Determine the (x, y) coordinate at the center of the cell enclosing the given text.  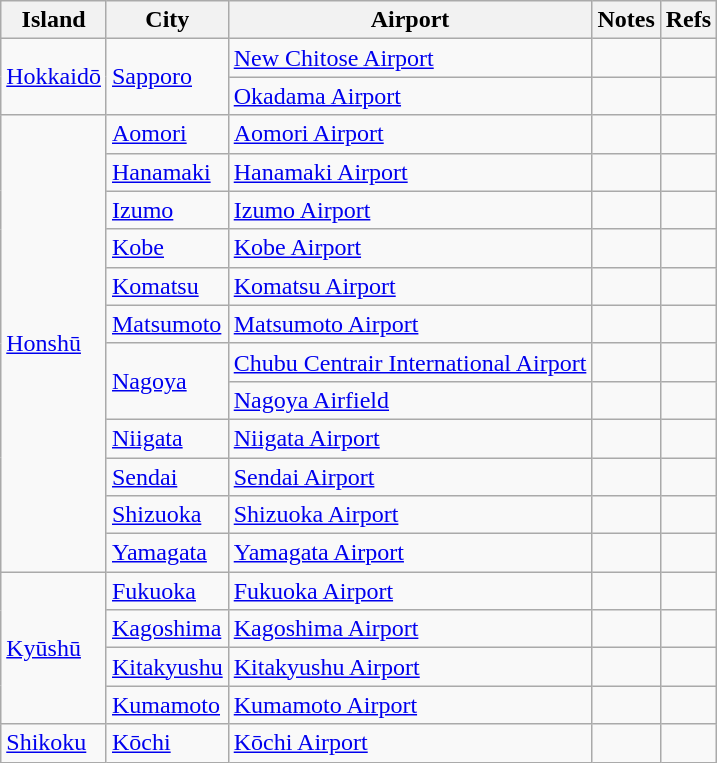
Izumo Airport (410, 210)
Yamagata (167, 553)
Island (54, 20)
Kobe Airport (410, 248)
Kagoshima (167, 629)
Honshū (54, 344)
Hokkaidō (54, 77)
Kitakyushu Airport (410, 667)
Shikoku (54, 743)
Hanamaki Airport (410, 172)
Fukuoka (167, 591)
Aomori (167, 134)
Airport (410, 20)
Shizuoka (167, 515)
Niigata Airport (410, 438)
Kitakyushu (167, 667)
Sapporo (167, 77)
Kōchi (167, 743)
Okadama Airport (410, 96)
Hanamaki (167, 172)
Izumo (167, 210)
Refs (688, 20)
Fukuoka Airport (410, 591)
Shizuoka Airport (410, 515)
Matsumoto (167, 324)
Chubu Centrair International Airport (410, 362)
New Chitose Airport (410, 58)
Sendai (167, 477)
Notes (626, 20)
Kyūshū (54, 648)
Sendai Airport (410, 477)
Kumamoto Airport (410, 705)
Kobe (167, 248)
Kumamoto (167, 705)
Niigata (167, 438)
Matsumoto Airport (410, 324)
Aomori Airport (410, 134)
City (167, 20)
Nagoya Airfield (410, 400)
Kagoshima Airport (410, 629)
Yamagata Airport (410, 553)
Komatsu Airport (410, 286)
Komatsu (167, 286)
Nagoya (167, 381)
Kōchi Airport (410, 743)
